Scan for the cell matching the given text and deliver its (X, Y) coordinate at center. 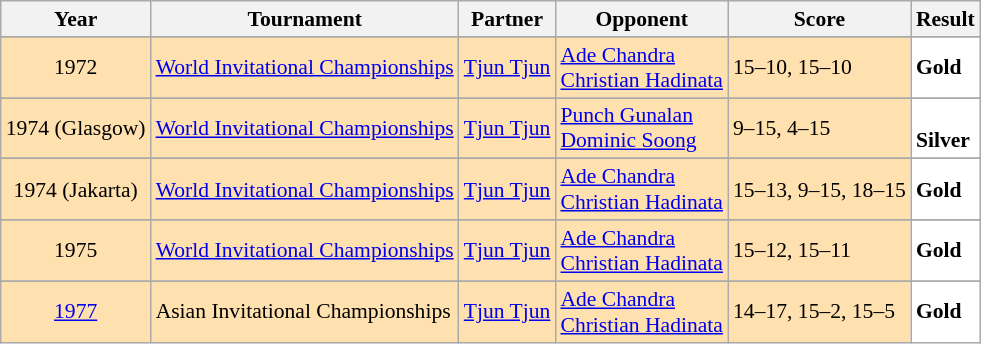
1974 (Jakarta) (76, 190)
1974 (Glasgow) (76, 128)
Year (76, 19)
Result (946, 19)
Score (820, 19)
Silver (946, 128)
Asian Invitational Championships (305, 312)
15–10, 15–10 (820, 68)
1975 (76, 250)
1977 (76, 312)
1972 (76, 68)
Partner (508, 19)
9–15, 4–15 (820, 128)
Opponent (642, 19)
15–12, 15–11 (820, 250)
Tournament (305, 19)
15–13, 9–15, 18–15 (820, 190)
Punch Gunalan Dominic Soong (642, 128)
14–17, 15–2, 15–5 (820, 312)
